Return the (X, Y) coordinate for the center point of the cell that contains the specified text.  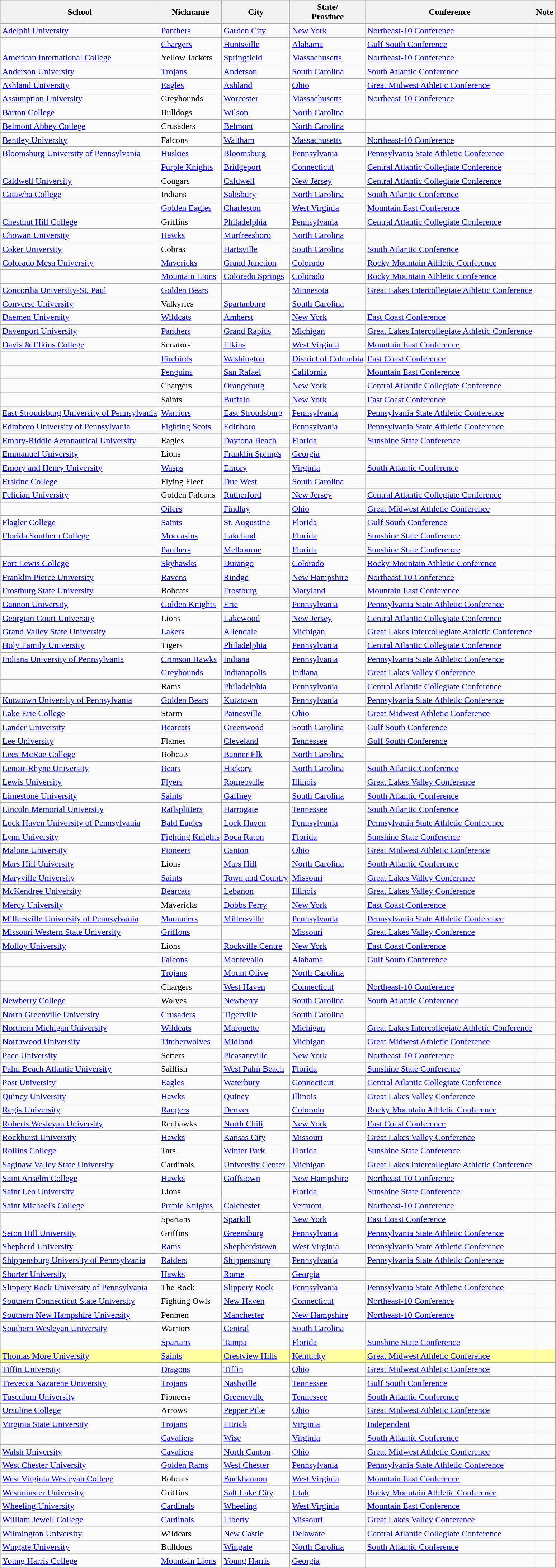
Palm Beach Atlantic University (80, 1069)
Caldwell (256, 181)
Adelphi University (80, 31)
Central (256, 1329)
Lakers (190, 632)
Colchester (256, 1205)
Huntsville (256, 44)
Boca Raton (256, 837)
Regis University (80, 1110)
Grand Rapids (256, 331)
Thomas More University (80, 1356)
Valkyries (190, 304)
Malone University (80, 850)
Grand Valley State University (80, 632)
Florida Southern College (80, 536)
Golden Knights (190, 604)
Flagler College (80, 522)
Edinboro (256, 427)
Rindge (256, 577)
Worcester (256, 99)
Tars (190, 1151)
Skyhawks (190, 563)
Golden Falcons (190, 495)
Durango (256, 563)
Minnesota (328, 290)
West Chester University (80, 1465)
Bloomsburg (256, 153)
Crimson Hawks (190, 659)
Goffstown (256, 1178)
Mars Hill University (80, 864)
Romeoville (256, 782)
Slippery Rock University of Pennsylvania (80, 1288)
Georgian Court University (80, 618)
Vermont (328, 1205)
Arrows (190, 1410)
Buffalo (256, 400)
Wingate (256, 1547)
Hartsville (256, 249)
Flyers (190, 782)
Barton College (80, 112)
Tusculum University (80, 1397)
Southern Wesleyan University (80, 1329)
Penmen (190, 1315)
Wheeling (256, 1506)
Wasps (190, 468)
Independent (450, 1424)
Colorado Springs (256, 276)
Young Harris (256, 1561)
West Palm Beach (256, 1069)
Millersville University of Pennsylvania (80, 919)
Southern New Hampshire University (80, 1315)
Findlay (256, 509)
Montevallo (256, 960)
Indiana University of Pennsylvania (80, 659)
Storm (190, 714)
Hickory (256, 768)
Note (545, 12)
Cobras (190, 249)
Redhawks (190, 1124)
Shippensburg University of Pennsylvania (80, 1260)
Ursuline College (80, 1410)
Town and Country (256, 878)
Dragons (190, 1369)
Edinboro University of Pennsylvania (80, 427)
Emmanuel University (80, 454)
Davis & Elkins College (80, 345)
Bald Eagles (190, 823)
Walsh University (80, 1451)
Spartanburg (256, 304)
Quincy (256, 1096)
Anderson University (80, 71)
Timberwolves (190, 1041)
Lynn University (80, 837)
Sparkill (256, 1219)
Canton (256, 850)
Murfreesboro (256, 235)
Manchester (256, 1315)
Frostburg (256, 591)
Gaffney (256, 795)
Virginia State University (80, 1424)
Lock Haven University of Pennsylvania (80, 823)
Assumption University (80, 99)
Salisbury (256, 195)
North Canton (256, 1451)
Gannon University (80, 604)
Belmont Abbey College (80, 126)
New Haven (256, 1301)
Westminster University (80, 1492)
Bears (190, 768)
Maryville University (80, 878)
Young Harris College (80, 1561)
Painesville (256, 714)
Wolves (190, 1000)
Nashville (256, 1383)
District of Columbia (328, 358)
Allendale (256, 632)
Crestview Hills (256, 1356)
Fighting Knights (190, 837)
Fighting Owls (190, 1301)
Liberty (256, 1520)
Griffons (190, 932)
West Virginia Wesleyan College (80, 1479)
Waltham (256, 140)
New Castle (256, 1534)
Colorado Mesa University (80, 263)
Tiffin (256, 1369)
Bridgeport (256, 167)
Indians (190, 195)
Mercy University (80, 905)
Marauders (190, 919)
Shepherd University (80, 1246)
Huskies (190, 153)
Tampa (256, 1342)
Greeneville (256, 1397)
Banner Elk (256, 755)
School (80, 12)
Lakeland (256, 536)
Frostburg State University (80, 591)
Southern Connecticut State University (80, 1301)
Indianapolis (256, 673)
Washington (256, 358)
Daemen University (80, 317)
Maryland (328, 591)
The Rock (190, 1288)
West Haven (256, 987)
Lock Haven (256, 823)
Winter Park (256, 1151)
Golden Rams (190, 1465)
Golden Eagles (190, 208)
Mount Olive (256, 973)
Chowan University (80, 235)
Midland (256, 1041)
Kansas City (256, 1137)
Amherst (256, 317)
Springfield (256, 58)
Tiffin University (80, 1369)
Greensburg (256, 1233)
Flying Fleet (190, 481)
Missouri Western State University (80, 932)
Quincy University (80, 1096)
Tigerville (256, 1014)
Pace University (80, 1055)
Chestnut Hill College (80, 222)
Franklin Springs (256, 454)
Wheeling University (80, 1506)
Lander University (80, 727)
Buckhannon (256, 1479)
Molloy University (80, 946)
Cleveland (256, 741)
Saginaw Valley State University (80, 1165)
Seton Hill University (80, 1233)
Tigers (190, 645)
Ashland (256, 85)
Converse University (80, 304)
William Jewell College (80, 1520)
Nickname (190, 12)
Limestone University (80, 795)
Ashland University (80, 85)
Lenoir-Rhyne University (80, 768)
California (328, 372)
Daytona Beach (256, 440)
Due West (256, 481)
Belmont (256, 126)
Lee University (80, 741)
Sailfish (190, 1069)
Felician University (80, 495)
Rockhurst University (80, 1137)
Ettrick (256, 1424)
Coker University (80, 249)
Elkins (256, 345)
Erskine College (80, 481)
Dobbs Ferry (256, 905)
Lees-McRae College (80, 755)
Erie (256, 604)
Lincoln Memorial University (80, 809)
Post University (80, 1083)
Charleston (256, 208)
Harrogate (256, 809)
Grand Junction (256, 263)
Yellow Jackets (190, 58)
Newberry (256, 1000)
Emory and Henry University (80, 468)
Shepherdstown (256, 1246)
Saint Anselm College (80, 1178)
Shippensburg (256, 1260)
Firebirds (190, 358)
East Stroudsburg (256, 413)
North Greenville University (80, 1014)
Rockville Centre (256, 946)
City (256, 12)
Kutztown (256, 700)
St. Augustine (256, 522)
Flames (190, 741)
Conference (450, 12)
Lakewood (256, 618)
Newberry College (80, 1000)
Rutherford (256, 495)
American International College (80, 58)
Setters (190, 1055)
McKendree University (80, 891)
Shorter University (80, 1274)
Penguins (190, 372)
East Stroudsburg University of Pennsylvania (80, 413)
Wilson (256, 112)
Waterbury (256, 1083)
Fighting Scots (190, 427)
Garden City (256, 31)
Northern Michigan University (80, 1028)
Denver (256, 1110)
North Chili (256, 1124)
Franklin Pierce University (80, 577)
Kutztown University of Pennsylvania (80, 700)
Holy Family University (80, 645)
Millersville (256, 919)
Concordia University-St. Paul (80, 290)
University Center (256, 1165)
Embry-Riddle Aeronautical University (80, 440)
Lewis University (80, 782)
Salt Lake City (256, 1492)
Fort Lewis College (80, 563)
West Chester (256, 1465)
San Rafael (256, 372)
Anderson (256, 71)
Orangeburg (256, 386)
State/Province (328, 12)
Slippery Rock (256, 1288)
Oilers (190, 509)
Greenwood (256, 727)
Railsplitters (190, 809)
Melbourne (256, 550)
Saint Michael's College (80, 1205)
Cougars (190, 181)
Ravens (190, 577)
Bentley University (80, 140)
Mars Hill (256, 864)
Catawba College (80, 195)
Utah (328, 1492)
Pleasantville (256, 1055)
Marquette (256, 1028)
Wise (256, 1438)
Caldwell University (80, 181)
Lake Erie College (80, 714)
Pepper Pike (256, 1410)
Roberts Wesleyan University (80, 1124)
Lebanon (256, 891)
Moccasins (190, 536)
Delaware (328, 1534)
Wingate University (80, 1547)
Bloomsburg University of Pennsylvania (80, 153)
Senators (190, 345)
Trevecca Nazarene University (80, 1383)
Rangers (190, 1110)
Northwood University (80, 1041)
Davenport University (80, 331)
Emory (256, 468)
Kentucky (328, 1356)
Wilmington University (80, 1534)
Saint Leo University (80, 1192)
Rollins College (80, 1151)
Rome (256, 1274)
Raiders (190, 1260)
